Search for the cell housing the specified text and yield its (x, y) center coordinate. 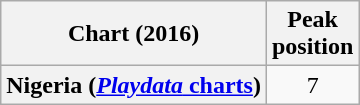
Peakposition (312, 34)
Nigeria (Playdata charts) (134, 85)
7 (312, 85)
Chart (2016) (134, 34)
